Determine the (X, Y) coordinate at the center of the cell enclosing the given text.  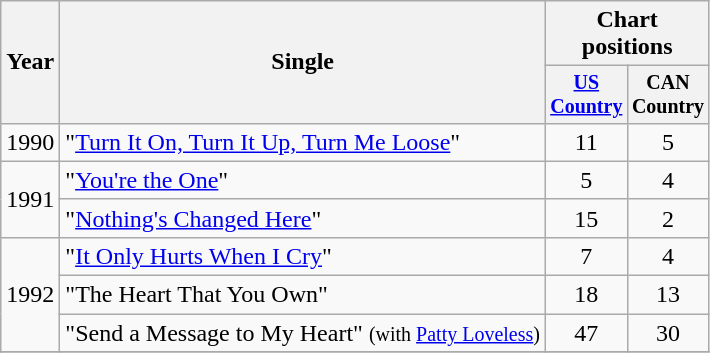
7 (586, 256)
47 (586, 333)
2 (668, 218)
15 (586, 218)
"The Heart That You Own" (303, 295)
1990 (30, 142)
11 (586, 142)
"It Only Hurts When I Cry" (303, 256)
18 (586, 295)
US Country (586, 94)
"Turn It On, Turn It Up, Turn Me Loose" (303, 142)
"Send a Message to My Heart" (with Patty Loveless) (303, 333)
1991 (30, 199)
Single (303, 62)
"Nothing's Changed Here" (303, 218)
1992 (30, 294)
13 (668, 295)
Year (30, 62)
30 (668, 333)
"You're the One" (303, 180)
CAN Country (668, 94)
Chart positions (626, 34)
